Search for the cell housing the specified text and yield its (x, y) center coordinate. 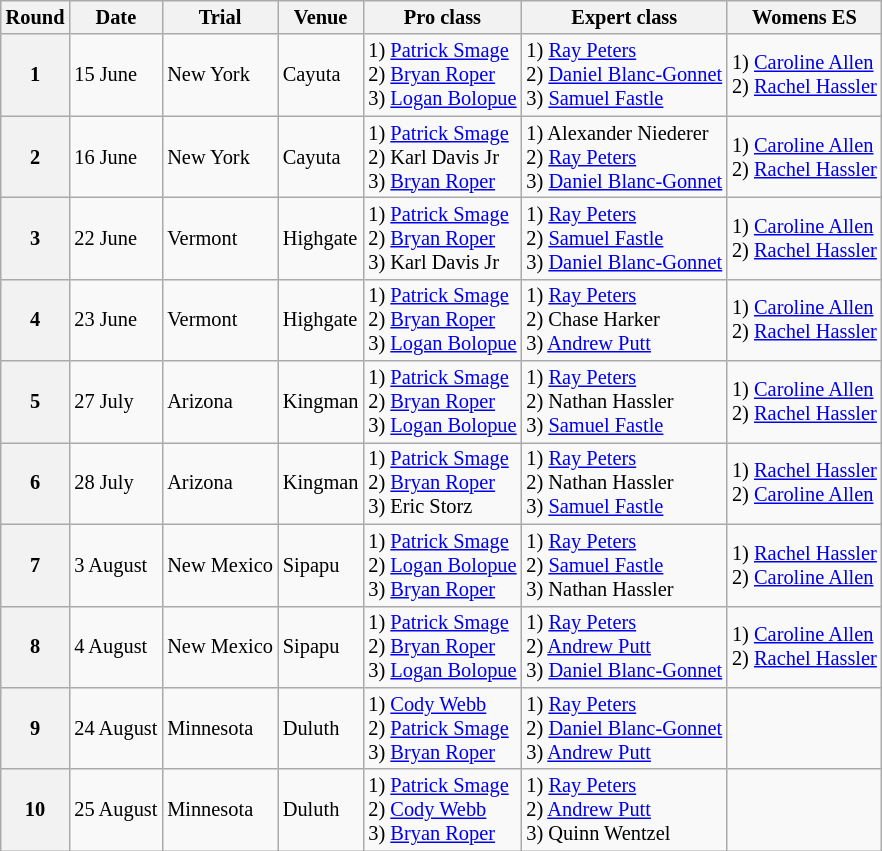
5 (36, 402)
6 (36, 483)
Round (36, 17)
22 June (116, 238)
1) Ray Peters 2) Chase Harker 3) Andrew Putt (624, 320)
1) Alexander Niederer 2) Ray Peters 3) Daniel Blanc-Gonnet (624, 157)
1) Patrick Smage 2) Bryan Roper 3) Karl Davis Jr (442, 238)
1) Ray Peters 2) Daniel Blanc-Gonnet 3) Samuel Fastle (624, 75)
1) Patrick Smage 2) Bryan Roper 3) Eric Storz (442, 483)
4 (36, 320)
15 June (116, 75)
1) Patrick Smage 2) Cody Webb 3) Bryan Roper (442, 810)
1) Ray Peters 2) Samuel Fastle 3) Daniel Blanc-Gonnet (624, 238)
28 July (116, 483)
Venue (321, 17)
1) Patrick Smage 2) Logan Bolopue 3) Bryan Roper (442, 565)
1) Ray Peters 2) Andrew Putt 3) Daniel Blanc-Gonnet (624, 647)
Womens ES (804, 17)
Pro class (442, 17)
7 (36, 565)
Date (116, 17)
16 June (116, 157)
Expert class (624, 17)
1) Ray Peters 2) Andrew Putt 3) Quinn Wentzel (624, 810)
4 August (116, 647)
1) Cody Webb 2) Patrick Smage 3) Bryan Roper (442, 728)
2 (36, 157)
1) Patrick Smage 2) Karl Davis Jr 3) Bryan Roper (442, 157)
25 August (116, 810)
24 August (116, 728)
1) Ray Peters 2) Samuel Fastle 3) Nathan Hassler (624, 565)
1 (36, 75)
1) Ray Peters 2) Daniel Blanc-Gonnet 3) Andrew Putt (624, 728)
27 July (116, 402)
23 June (116, 320)
10 (36, 810)
9 (36, 728)
Trial (220, 17)
3 August (116, 565)
3 (36, 238)
8 (36, 647)
